Find where the given text appears and provide that cell's center as (X, Y) coordinate. 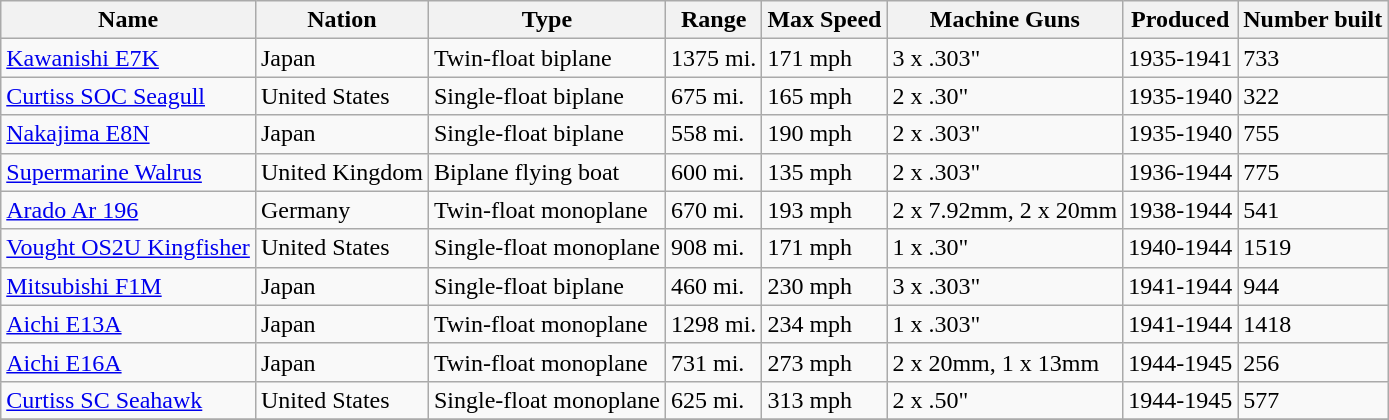
1935-1941 (1180, 58)
230 mph (824, 286)
Nation (342, 20)
135 mph (824, 172)
2 x 20mm, 1 x 13mm (1005, 362)
1375 mi. (713, 58)
558 mi. (713, 134)
577 (1313, 400)
Mitsubishi F1M (128, 286)
Curtiss SOC Seagull (128, 96)
Type (546, 20)
733 (1313, 58)
1418 (1313, 324)
1 x .30" (1005, 248)
256 (1313, 362)
Name (128, 20)
United Kingdom (342, 172)
Max Speed (824, 20)
1519 (1313, 248)
Aichi E16A (128, 362)
165 mph (824, 96)
2 x 7.92mm, 2 x 20mm (1005, 210)
Twin-float biplane (546, 58)
190 mph (824, 134)
Number built (1313, 20)
1936-1944 (1180, 172)
Arado Ar 196 (128, 210)
Germany (342, 210)
1298 mi. (713, 324)
Supermarine Walrus (128, 172)
193 mph (824, 210)
322 (1313, 96)
600 mi. (713, 172)
313 mph (824, 400)
755 (1313, 134)
1 x .303" (1005, 324)
1938-1944 (1180, 210)
Machine Guns (1005, 20)
Aichi E13A (128, 324)
541 (1313, 210)
Curtiss SC Seahawk (128, 400)
908 mi. (713, 248)
731 mi. (713, 362)
Vought OS2U Kingfisher (128, 248)
Range (713, 20)
234 mph (824, 324)
460 mi. (713, 286)
1940-1944 (1180, 248)
Biplane flying boat (546, 172)
2 x .50" (1005, 400)
675 mi. (713, 96)
2 x .30" (1005, 96)
775 (1313, 172)
625 mi. (713, 400)
Nakajima E8N (128, 134)
Kawanishi E7K (128, 58)
670 mi. (713, 210)
Produced (1180, 20)
944 (1313, 286)
273 mph (824, 362)
